Search for the cell housing the specified text and yield its [x, y] center coordinate. 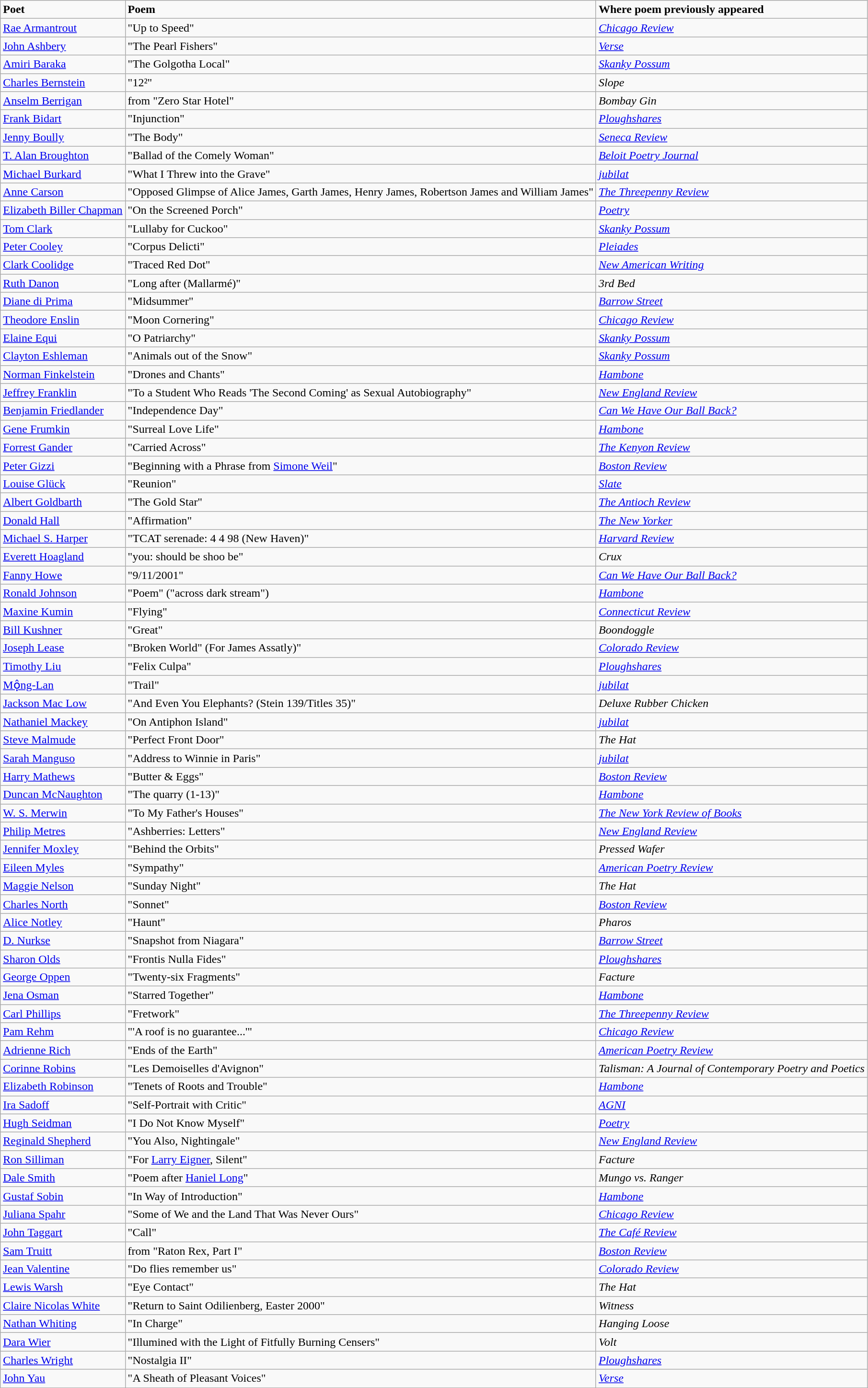
T. Alan Broughton [63, 155]
"Trail" [360, 685]
Jenny Boully [63, 137]
Jean Valentine [63, 1269]
"Eye Contact" [360, 1287]
"Reunion" [360, 484]
Anselm Berrigan [63, 101]
"Surreal Love Life" [360, 429]
Diane di Prima [63, 301]
Michael S. Harper [63, 539]
Pressed Wafer [731, 849]
Ruth Danon [63, 283]
Seneca Review [731, 137]
"Great" [360, 630]
Beloit Poetry Journal [731, 155]
"Midsummer" [360, 301]
"Return to Saint Odilienberg, Easter 2000" [360, 1306]
Eileen Myles [63, 867]
"Behind the Orbits" [360, 849]
John Ashbery [63, 46]
"The Gold Star" [360, 502]
Dara Wier [63, 1342]
"'A roof is no guarantee...'" [360, 1032]
"On Antiphon Island" [360, 722]
Connecticut Review [731, 612]
"The Body" [360, 137]
"To My Father's Houses" [360, 813]
Tom Clark [63, 229]
Gene Frumkin [63, 429]
Hugh Seidman [63, 1123]
Sarah Manguso [63, 758]
Jena Osman [63, 995]
"O Patriarchy" [360, 338]
Gustaf Sobin [63, 1196]
Carl Phillips [63, 1014]
Clayton Eshleman [63, 356]
Juliana Spahr [63, 1214]
The Antioch Review [731, 502]
Volt [731, 1342]
"Beginning with a Phrase from Simone Weil" [360, 465]
Harry Mathews [63, 776]
Reginald Shepherd [63, 1141]
"Traced Red Dot" [360, 265]
Alice Notley [63, 922]
John Taggart [63, 1232]
Steve Malmude [63, 740]
"Opposed Glimpse of Alice James, Garth James, Henry James, Robertson James and William James" [360, 192]
"Carried Across" [360, 447]
Rae Armantrout [63, 28]
Witness [731, 1306]
"To a Student Who Reads 'The Second Coming' as Sexual Autobiography" [360, 393]
"Sunday Night" [360, 886]
Jackson Mac Low [63, 704]
Amiri Baraka [63, 64]
"Les Demoiselles d'Avignon" [360, 1068]
"The Pearl Fishers" [360, 46]
AGNI [731, 1105]
Anne Carson [63, 192]
Benjamin Friedlander [63, 411]
"Poem after Haniel Long" [360, 1178]
Sharon Olds [63, 959]
Pam Rehm [63, 1032]
Ronald Johnson [63, 593]
Forrest Gander [63, 447]
Lewis Warsh [63, 1287]
"Nostalgia II" [360, 1360]
The New Yorker [731, 520]
Everett Hoagland [63, 557]
Adrienne Rich [63, 1050]
Hanging Loose [731, 1324]
"Illumined with the Light of Fitfully Burning Censers" [360, 1342]
"The quarry (1-13)" [360, 795]
"Butter & Eggs" [360, 776]
Maggie Nelson [63, 886]
"Tenets of Roots and Trouble" [360, 1087]
Duncan McNaughton [63, 795]
"Poem" ("across dark stream") [360, 593]
Boondoggle [731, 630]
Pleiades [731, 247]
"Starred Together" [360, 995]
Charles North [63, 904]
Deluxe Rubber Chicken [731, 704]
Where poem previously appeared [731, 10]
"Independence Day" [360, 411]
Bill Kushner [63, 630]
Elizabeth Biller Chapman [63, 210]
"Lullaby for Cuckoo" [360, 229]
Peter Cooley [63, 247]
"A Sheath of Pleasant Voices" [360, 1378]
from "Zero Star Hotel" [360, 101]
"Twenty-six Fragments" [360, 977]
Nathan Whiting [63, 1324]
from "Raton Rex, Part I" [360, 1250]
Pharos [731, 922]
"Affirmation" [360, 520]
Jeffrey Franklin [63, 393]
Nathaniel Mackey [63, 722]
Elizabeth Robinson [63, 1087]
"What I Threw into the Grave" [360, 173]
Claire Nicolas White [63, 1306]
"I Do Not Know Myself" [360, 1123]
Norman Finkelstein [63, 374]
"Moon Cornering" [360, 320]
"In Way of Introduction" [360, 1196]
"Self-Portrait with Critic" [360, 1105]
John Yau [63, 1378]
"Perfect Front Door" [360, 740]
"Ashberries: Letters" [360, 831]
"Address to Winnie in Paris" [360, 758]
Louise Glück [63, 484]
D. Nurkse [63, 940]
"Sonnet" [360, 904]
Dale Smith [63, 1178]
Elaine Equi [63, 338]
"Felix Culpa" [360, 666]
"Flying" [360, 612]
"Animals out of the Snow" [360, 356]
"Long after (Mallarmé)" [360, 283]
"Sympathy" [360, 867]
"9/11/2001" [360, 575]
Albert Goldbarth [63, 502]
Jennifer Moxley [63, 849]
"TCAT serenade: 4 4 98 (New Haven)" [360, 539]
Corinne Robins [63, 1068]
Mungo vs. Ranger [731, 1178]
"Call" [360, 1232]
"Ends of the Earth" [360, 1050]
Sam Truitt [63, 1250]
Slope [731, 82]
Philip Metres [63, 831]
George Oppen [63, 977]
Ron Silliman [63, 1159]
W. S. Merwin [63, 813]
Michael Burkard [63, 173]
"In Charge" [360, 1324]
"Drones and Chants" [360, 374]
Poet [63, 10]
Talisman: A Journal of Contemporary Poetry and Poetics [731, 1068]
3rd Bed [731, 283]
"And Even You Elephants? (Stein 139/Titles 35)" [360, 704]
"Up to Speed" [360, 28]
Bombay Gin [731, 101]
"For Larry Eigner, Silent" [360, 1159]
"You Also, Nightingale" [360, 1141]
"Ballad of the Comely Woman" [360, 155]
"Injunction" [360, 119]
"Some of We and the Land That Was Never Ours" [360, 1214]
Timothy Liu [63, 666]
The Café Review [731, 1232]
"Snapshot from Niagara" [360, 940]
Joseph Lease [63, 648]
"Fretwork" [360, 1014]
Peter Gizzi [63, 465]
Crux [731, 557]
Harvard Review [731, 539]
The Kenyon Review [731, 447]
Mộng-Lan [63, 685]
The New York Review of Books [731, 813]
Donald Hall [63, 520]
Theodore Enslin [63, 320]
Charles Bernstein [63, 82]
Frank Bidart [63, 119]
"you: should be shoo be" [360, 557]
Slate [731, 484]
"Broken World" (For James Assatly)" [360, 648]
Maxine Kumin [63, 612]
Clark Coolidge [63, 265]
"Do flies remember us" [360, 1269]
New American Writing [731, 265]
Charles Wright [63, 1360]
"Corpus Delicti" [360, 247]
Fanny Howe [63, 575]
"The Golgotha Local" [360, 64]
Ira Sadoff [63, 1105]
Poem [360, 10]
"12²" [360, 82]
"Haunt" [360, 922]
"Frontis Nulla Fides" [360, 959]
"On the Screened Porch" [360, 210]
